For the text-containing cell, return its midpoint in [X, Y] coordinate format. 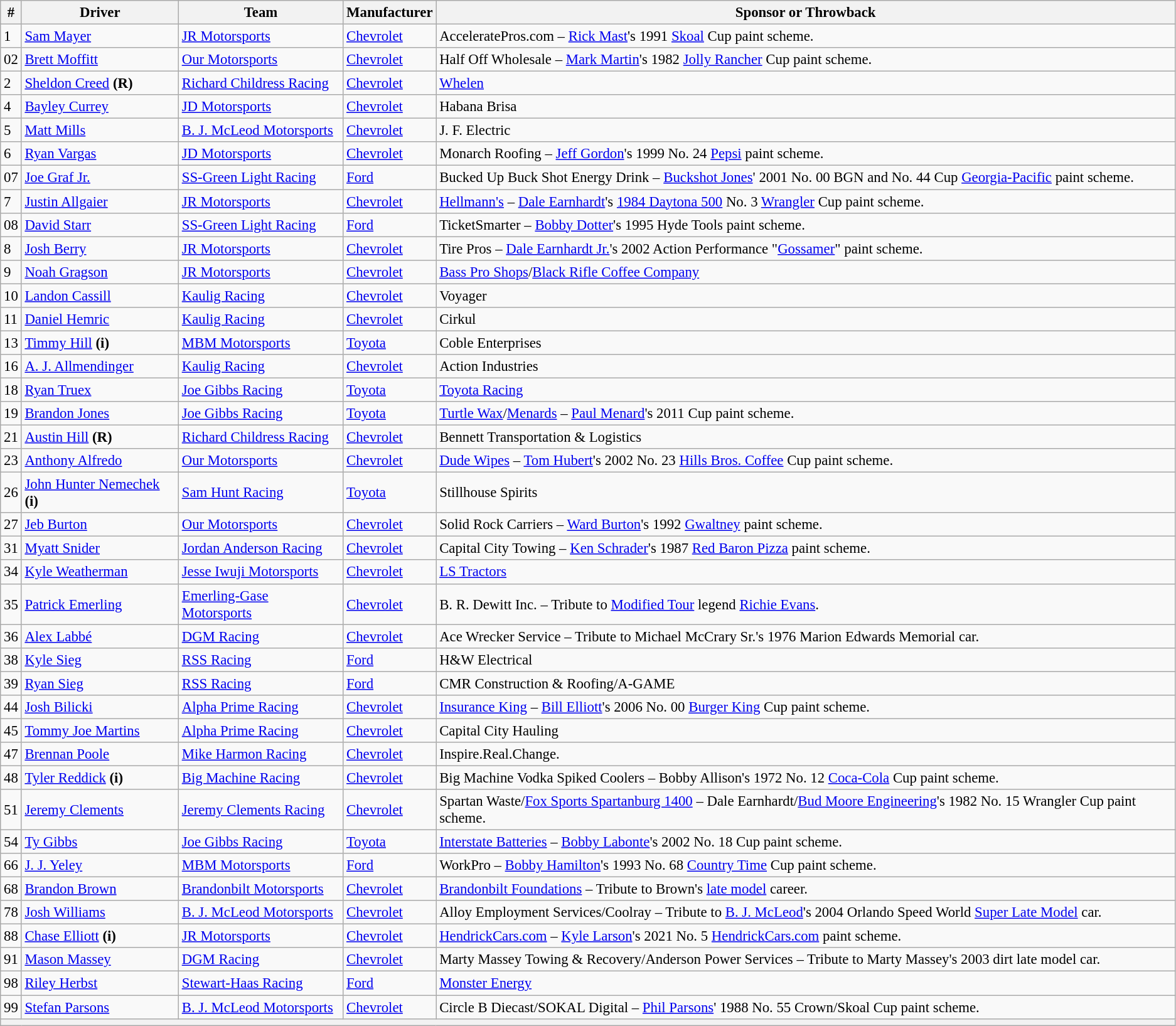
Stefan Parsons [100, 1007]
Noah Gragson [100, 272]
Ty Gibbs [100, 842]
7 [11, 201]
Solid Rock Carriers – Ward Burton's 1992 Gwaltney paint scheme. [806, 525]
Tyler Reddick (i) [100, 778]
10 [11, 296]
A. J. Allmendinger [100, 366]
Timmy Hill (i) [100, 343]
Whelen [806, 83]
Ryan Truex [100, 390]
08 [11, 225]
51 [11, 810]
Myatt Snider [100, 548]
Brennan Poole [100, 754]
16 [11, 366]
Manufacturer [390, 13]
Monster Energy [806, 983]
Alloy Employment Services/Coolray – Tribute to B. J. McLeod's 2004 Orlando Speed World Super Late Model car. [806, 912]
Ryan Vargas [100, 154]
66 [11, 865]
Big Machine Vodka Spiked Coolers – Bobby Allison's 1972 No. 12 Coca-Cola Cup paint scheme. [806, 778]
26 [11, 493]
Kyle Sieg [100, 660]
Half Off Wholesale – Mark Martin's 1982 Jolly Rancher Cup paint scheme. [806, 60]
Jeb Burton [100, 525]
H&W Electrical [806, 660]
Capital City Towing – Ken Schrader's 1987 Red Baron Pizza paint scheme. [806, 548]
Bass Pro Shops/Black Rifle Coffee Company [806, 272]
91 [11, 959]
LS Tractors [806, 572]
Bayley Currey [100, 107]
Ace Wrecker Service – Tribute to Michael McCrary Sr.'s 1976 Marion Edwards Memorial car. [806, 636]
CMR Construction & Roofing/A-GAME [806, 683]
98 [11, 983]
9 [11, 272]
Austin Hill (R) [100, 437]
13 [11, 343]
Sam Mayer [100, 36]
John Hunter Nemechek (i) [100, 493]
34 [11, 572]
Tommy Joe Martins [100, 730]
07 [11, 178]
TicketSmarter – Bobby Dotter's 1995 Hyde Tools paint scheme. [806, 225]
Inspire.Real.Change. [806, 754]
Alex Labbé [100, 636]
02 [11, 60]
39 [11, 683]
Toyota Racing [806, 390]
Josh Williams [100, 912]
Capital City Hauling [806, 730]
23 [11, 461]
27 [11, 525]
48 [11, 778]
2 [11, 83]
99 [11, 1007]
68 [11, 889]
Interstate Batteries – Bobby Labonte's 2002 No. 18 Cup paint scheme. [806, 842]
Turtle Wax/Menards – Paul Menard's 2011 Cup paint scheme. [806, 414]
11 [11, 319]
Jordan Anderson Racing [260, 548]
35 [11, 604]
Bennett Transportation & Logistics [806, 437]
WorkPro – Bobby Hamilton's 1993 No. 68 Country Time Cup paint scheme. [806, 865]
Action Industries [806, 366]
Patrick Emerling [100, 604]
Spartan Waste/Fox Sports Spartanburg 1400 – Dale Earnhardt/Bud Moore Engineering's 1982 No. 15 Wrangler Cup paint scheme. [806, 810]
AcceleratePros.com – Rick Mast's 1991 Skoal Cup paint scheme. [806, 36]
8 [11, 248]
Chase Elliott (i) [100, 936]
45 [11, 730]
1 [11, 36]
Sam Hunt Racing [260, 493]
Voyager [806, 296]
Jeremy Clements Racing [260, 810]
Brett Moffitt [100, 60]
Big Machine Racing [260, 778]
Stillhouse Spirits [806, 493]
Bucked Up Buck Shot Energy Drink – Buckshot Jones' 2001 No. 00 BGN and No. 44 Cup Georgia-Pacific paint scheme. [806, 178]
# [11, 13]
Circle B Diecast/SOKAL Digital – Phil Parsons' 1988 No. 55 Crown/Skoal Cup paint scheme. [806, 1007]
Joe Graf Jr. [100, 178]
Cirkul [806, 319]
J. J. Yeley [100, 865]
44 [11, 707]
B. R. Dewitt Inc. – Tribute to Modified Tour legend Richie Evans. [806, 604]
Tire Pros – Dale Earnhardt Jr.'s 2002 Action Performance "Gossamer" paint scheme. [806, 248]
Brandon Jones [100, 414]
Mike Harmon Racing [260, 754]
4 [11, 107]
Dude Wipes – Tom Hubert's 2002 No. 23 Hills Bros. Coffee Cup paint scheme. [806, 461]
Emerling-Gase Motorsports [260, 604]
Brandonbilt Motorsports [260, 889]
38 [11, 660]
88 [11, 936]
Daniel Hemric [100, 319]
36 [11, 636]
Anthony Alfredo [100, 461]
21 [11, 437]
Justin Allgaier [100, 201]
J. F. Electric [806, 131]
78 [11, 912]
Habana Brisa [806, 107]
Hellmann's – Dale Earnhardt's 1984 Daytona 500 No. 3 Wrangler Cup paint scheme. [806, 201]
Ryan Sieg [100, 683]
Josh Berry [100, 248]
6 [11, 154]
47 [11, 754]
Insurance King – Bill Elliott's 2006 No. 00 Burger King Cup paint scheme. [806, 707]
Driver [100, 13]
Stewart-Haas Racing [260, 983]
David Starr [100, 225]
31 [11, 548]
Jesse Iwuji Motorsports [260, 572]
Coble Enterprises [806, 343]
19 [11, 414]
Matt Mills [100, 131]
Mason Massey [100, 959]
54 [11, 842]
Jeremy Clements [100, 810]
Marty Massey Towing & Recovery/Anderson Power Services – Tribute to Marty Massey's 2003 dirt late model car. [806, 959]
Monarch Roofing – Jeff Gordon's 1999 No. 24 Pepsi paint scheme. [806, 154]
Sheldon Creed (R) [100, 83]
18 [11, 390]
Kyle Weatherman [100, 572]
5 [11, 131]
Riley Herbst [100, 983]
Sponsor or Throwback [806, 13]
Team [260, 13]
Brandonbilt Foundations – Tribute to Brown's late model career. [806, 889]
Josh Bilicki [100, 707]
HendrickCars.com – Kyle Larson's 2021 No. 5 HendrickCars.com paint scheme. [806, 936]
Landon Cassill [100, 296]
Brandon Brown [100, 889]
